Return the (X, Y) coordinate for the center point of the cell that contains the specified text.  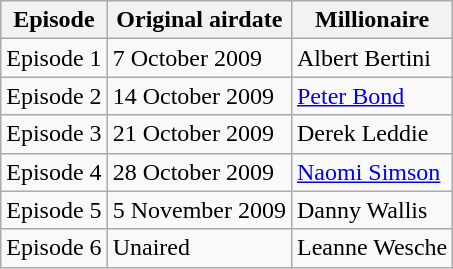
28 October 2009 (199, 172)
Albert Bertini (372, 58)
14 October 2009 (199, 96)
Episode 1 (54, 58)
Peter Bond (372, 96)
Original airdate (199, 20)
Episode 3 (54, 134)
5 November 2009 (199, 210)
Unaired (199, 248)
Naomi Simson (372, 172)
Episode 4 (54, 172)
Episode 2 (54, 96)
Danny Wallis (372, 210)
21 October 2009 (199, 134)
Derek Leddie (372, 134)
Episode 5 (54, 210)
Episode (54, 20)
Millionaire (372, 20)
7 October 2009 (199, 58)
Episode 6 (54, 248)
Leanne Wesche (372, 248)
